From the cell containing the given text, extract its center point as [x, y] coordinate. 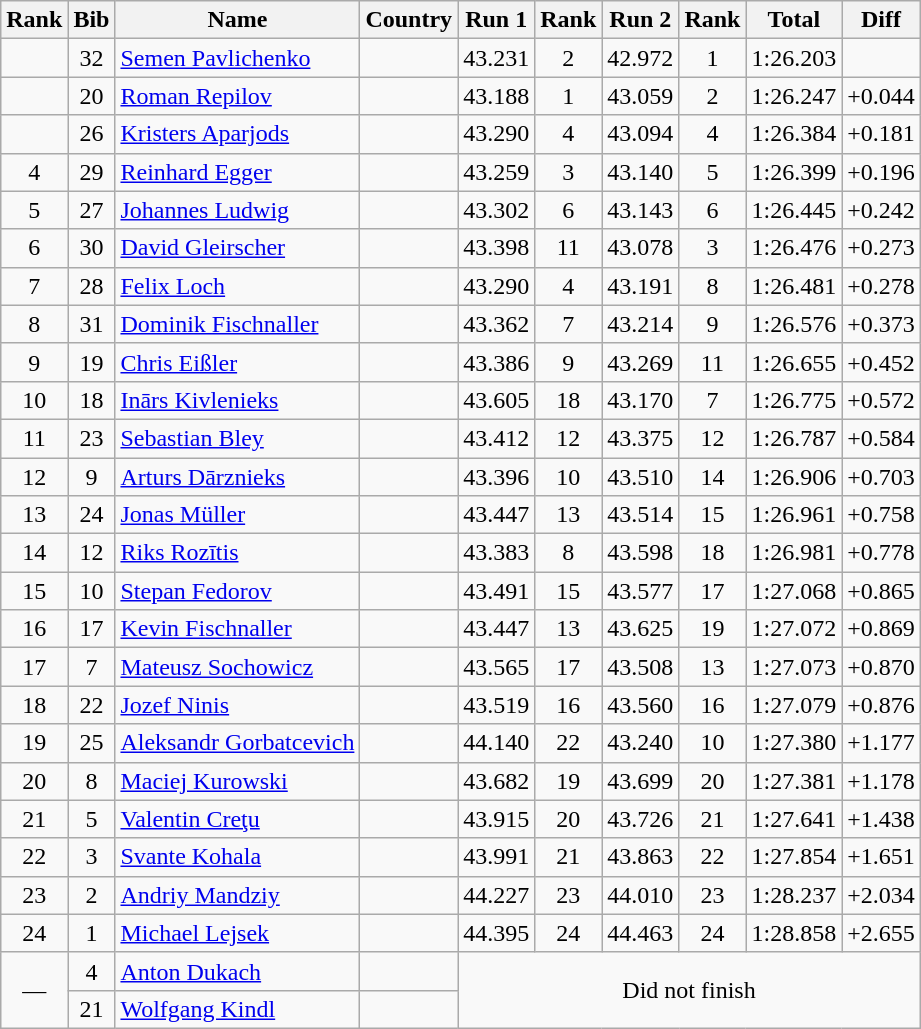
43.915 [496, 819]
43.383 [496, 553]
1:27.380 [794, 743]
43.362 [496, 324]
43.491 [496, 591]
+0.373 [882, 324]
43.398 [496, 248]
+0.865 [882, 591]
43.143 [640, 210]
Mateusz Sochowicz [238, 667]
1:27.641 [794, 819]
Dominik Fischnaller [238, 324]
1:26.203 [794, 58]
+0.044 [882, 96]
43.214 [640, 324]
Run 2 [640, 20]
+0.758 [882, 515]
Riks Rozītis [238, 553]
43.191 [640, 286]
+0.181 [882, 134]
Svante Kohala [238, 857]
+2.655 [882, 933]
44.227 [496, 895]
43.598 [640, 553]
+0.452 [882, 362]
Reinhard Egger [238, 172]
Felix Loch [238, 286]
43.059 [640, 96]
Arturs Dārznieks [238, 477]
1:26.481 [794, 286]
1:28.237 [794, 895]
43.140 [640, 172]
44.463 [640, 933]
1:26.906 [794, 477]
43.094 [640, 134]
Country [409, 20]
43.726 [640, 819]
43.259 [496, 172]
David Gleirscher [238, 248]
44.395 [496, 933]
Wolfgang Kindl [238, 1009]
43.269 [640, 362]
Maciej Kurowski [238, 781]
1:26.981 [794, 553]
Sebastian Bley [238, 438]
Name [238, 20]
+0.869 [882, 629]
1:27.079 [794, 705]
43.240 [640, 743]
27 [92, 210]
+0.572 [882, 400]
1:26.399 [794, 172]
43.231 [496, 58]
1:26.247 [794, 96]
+0.273 [882, 248]
+1.438 [882, 819]
43.188 [496, 96]
Did not finish [690, 990]
43.386 [496, 362]
+1.651 [882, 857]
+0.778 [882, 553]
+2.034 [882, 895]
+0.278 [882, 286]
32 [92, 58]
43.605 [496, 400]
1:27.381 [794, 781]
1:27.073 [794, 667]
43.396 [496, 477]
+0.584 [882, 438]
43.519 [496, 705]
Kevin Fischnaller [238, 629]
1:27.072 [794, 629]
Semen Pavlichenko [238, 58]
29 [92, 172]
— [34, 990]
43.682 [496, 781]
Roman Repilov [238, 96]
Chris Eißler [238, 362]
+1.177 [882, 743]
1:27.854 [794, 857]
43.565 [496, 667]
43.078 [640, 248]
1:26.655 [794, 362]
43.991 [496, 857]
1:27.068 [794, 591]
43.625 [640, 629]
1:26.775 [794, 400]
43.375 [640, 438]
43.170 [640, 400]
28 [92, 286]
Michael Lejsek [238, 933]
+1.178 [882, 781]
43.560 [640, 705]
43.508 [640, 667]
Johannes Ludwig [238, 210]
43.514 [640, 515]
Jonas Müller [238, 515]
26 [92, 134]
1:26.445 [794, 210]
Diff [882, 20]
43.302 [496, 210]
Total [794, 20]
Aleksandr Gorbatcevich [238, 743]
+0.703 [882, 477]
Valentin Creţu [238, 819]
44.010 [640, 895]
43.863 [640, 857]
44.140 [496, 743]
Run 1 [496, 20]
+0.242 [882, 210]
+0.876 [882, 705]
43.577 [640, 591]
+0.870 [882, 667]
31 [92, 324]
1:26.476 [794, 248]
Kristers Aparjods [238, 134]
1:28.858 [794, 933]
30 [92, 248]
Jozef Ninis [238, 705]
42.972 [640, 58]
Andriy Mandziy [238, 895]
1:26.384 [794, 134]
25 [92, 743]
Inārs Kivlenieks [238, 400]
Stepan Fedorov [238, 591]
Anton Dukach [238, 971]
1:26.961 [794, 515]
43.510 [640, 477]
1:26.576 [794, 324]
1:26.787 [794, 438]
+0.196 [882, 172]
43.699 [640, 781]
Bib [92, 20]
43.412 [496, 438]
